For the text-containing cell, return its midpoint in [x, y] coordinate format. 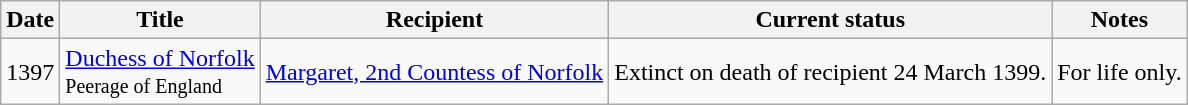
Margaret, 2nd Countess of Norfolk [434, 72]
Date [30, 20]
Duchess of NorfolkPeerage of England [160, 72]
Notes [1120, 20]
Current status [830, 20]
For life only. [1120, 72]
Title [160, 20]
Extinct on death of recipient 24 March 1399. [830, 72]
1397 [30, 72]
Recipient [434, 20]
